Determine the (X, Y) coordinate at the center of the cell enclosing the given text.  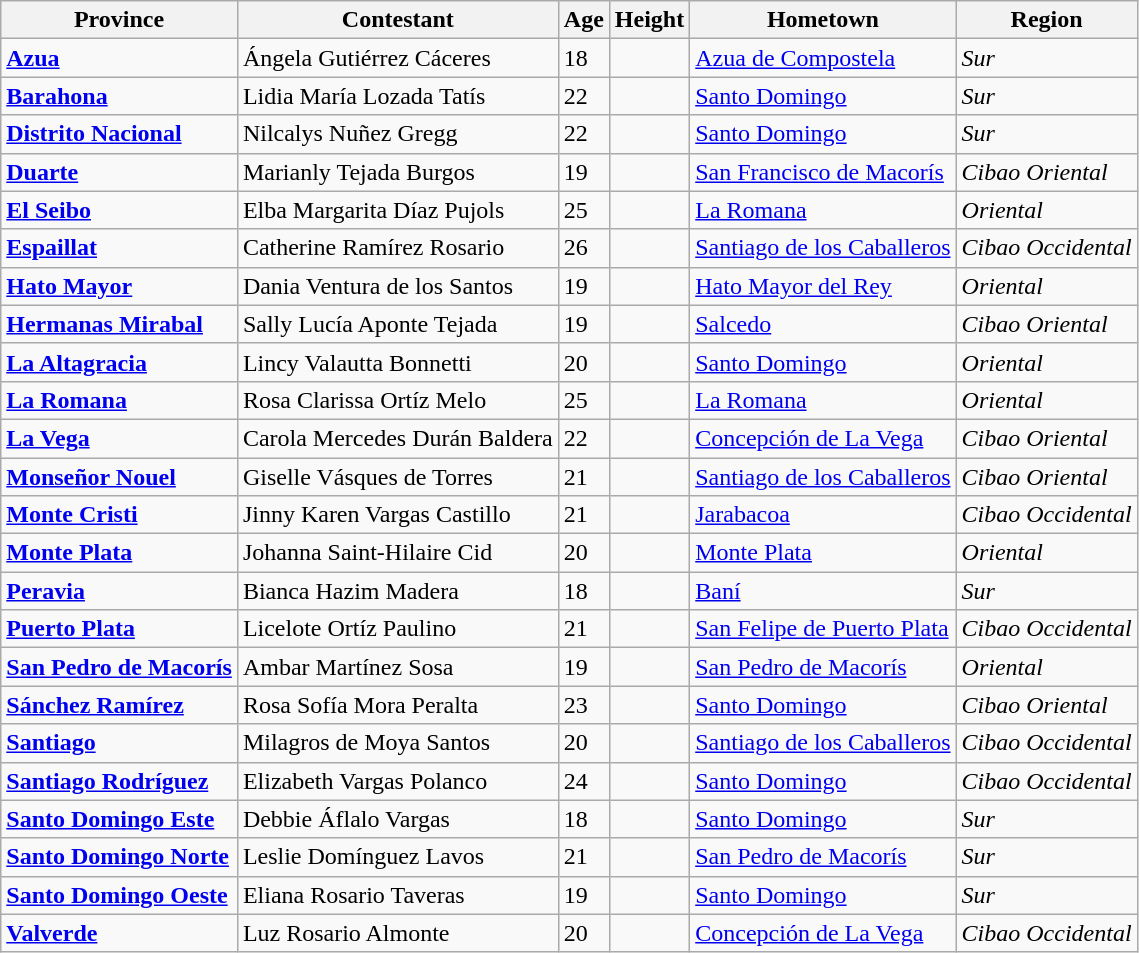
Duarte (120, 172)
Santo Domingo Norte (120, 857)
Hometown (823, 20)
Ángela Gutiérrez Cáceres (398, 58)
Valverde (120, 933)
Peravia (120, 591)
Santo Domingo Oeste (120, 895)
Azua de Compostela (823, 58)
Lincy Valautta Bonnetti (398, 362)
Bianca Hazim Madera (398, 591)
Leslie Domínguez Lavos (398, 857)
Province (120, 20)
Hato Mayor (120, 286)
Contestant (398, 20)
Eliana Rosario Taveras (398, 895)
Catherine Ramírez Rosario (398, 248)
Elba Margarita Díaz Pujols (398, 210)
Carola Mercedes Durán Baldera (398, 438)
Elizabeth Vargas Polanco (398, 781)
Lidia María Lozada Tatís (398, 96)
San Francisco de Macorís (823, 172)
Santiago (120, 743)
Rosa Sofía Mora Peralta (398, 705)
Age (584, 20)
San Felipe de Puerto Plata (823, 629)
El Seibo (120, 210)
Sally Lucía Aponte Tejada (398, 324)
Dania Ventura de los Santos (398, 286)
Debbie Áflalo Vargas (398, 819)
Santiago Rodríguez (120, 781)
La Vega (120, 438)
Ambar Martínez Sosa (398, 667)
Johanna Saint-Hilaire Cid (398, 553)
Azua (120, 58)
Height (649, 20)
24 (584, 781)
La Altagracia (120, 362)
Salcedo (823, 324)
Puerto Plata (120, 629)
Barahona (120, 96)
Licelote Ortíz Paulino (398, 629)
Distrito Nacional (120, 134)
Espaillat (120, 248)
Santo Domingo Este (120, 819)
Monseñor Nouel (120, 477)
Milagros de Moya Santos (398, 743)
Luz Rosario Almonte (398, 933)
Jinny Karen Vargas Castillo (398, 515)
Hato Mayor del Rey (823, 286)
Hermanas Mirabal (120, 324)
Jarabacoa (823, 515)
Baní (823, 591)
26 (584, 248)
Rosa Clarissa Ortíz Melo (398, 400)
Nilcalys Nuñez Gregg (398, 134)
Giselle Vásques de Torres (398, 477)
23 (584, 705)
Region (1046, 20)
Marianly Tejada Burgos (398, 172)
Sánchez Ramírez (120, 705)
Monte Cristi (120, 515)
